Identify which cell holds the provided text, then report its (X, Y) central coordinate. 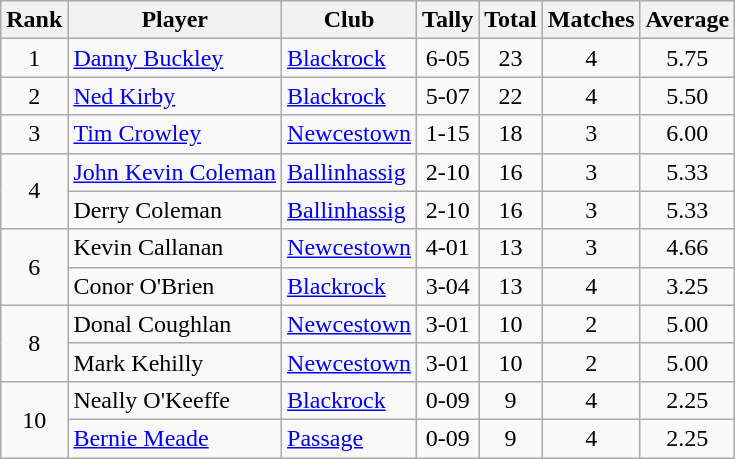
8 (34, 343)
Tally (448, 20)
22 (511, 96)
6-05 (448, 58)
Bernie Meade (175, 438)
Danny Buckley (175, 58)
Mark Kehilly (175, 362)
1 (34, 58)
Conor O'Brien (175, 286)
Rank (34, 20)
Player (175, 20)
Average (688, 20)
Kevin Callanan (175, 248)
Tim Crowley (175, 134)
Neally O'Keeffe (175, 400)
6.00 (688, 134)
23 (511, 58)
18 (511, 134)
Passage (350, 438)
5.50 (688, 96)
5-07 (448, 96)
5.75 (688, 58)
Club (350, 20)
3.25 (688, 286)
3-04 (448, 286)
4-01 (448, 248)
Ned Kirby (175, 96)
Total (511, 20)
Derry Coleman (175, 210)
1-15 (448, 134)
Matches (591, 20)
Donal Coughlan (175, 324)
4.66 (688, 248)
John Kevin Coleman (175, 172)
6 (34, 267)
